Return the [X, Y] coordinate for the center point of the cell that contains the specified text.  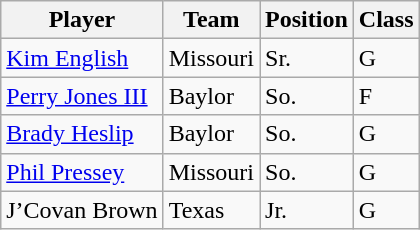
Phil Pressey [82, 172]
Team [211, 20]
J’Covan Brown [82, 210]
F [386, 96]
Brady Heslip [82, 134]
Texas [211, 210]
Position [307, 20]
Class [386, 20]
Jr. [307, 210]
Kim English [82, 58]
Perry Jones III [82, 96]
Player [82, 20]
Sr. [307, 58]
